Locate the cell with the specified text and output its [X, Y] center coordinate. 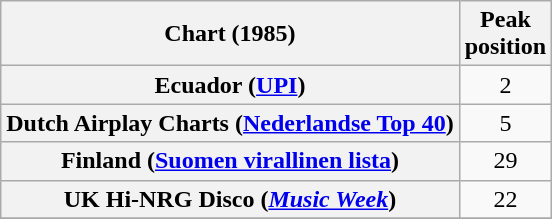
2 [505, 85]
Finland (Suomen virallinen lista) [230, 161]
Peakposition [505, 34]
Chart (1985) [230, 34]
UK Hi-NRG Disco (Music Week) [230, 199]
22 [505, 199]
5 [505, 123]
Ecuador (UPI) [230, 85]
Dutch Airplay Charts (Nederlandse Top 40) [230, 123]
29 [505, 161]
